Extract the (X, Y) coordinate from the center of the cell holding the provided text.  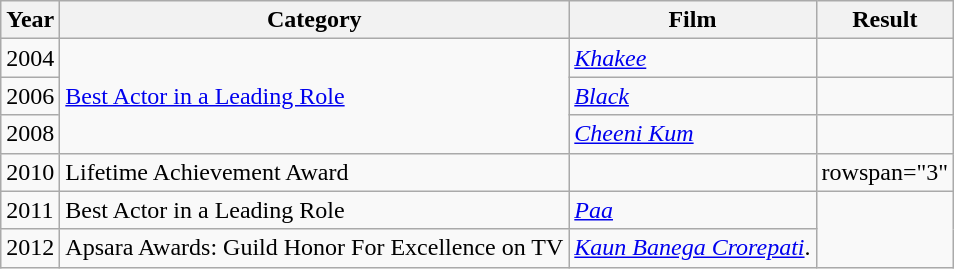
Result (885, 20)
Black (692, 96)
Film (692, 20)
Lifetime Achievement Award (314, 172)
2008 (30, 134)
Apsara Awards: Guild Honor For Excellence on TV (314, 248)
Year (30, 20)
2006 (30, 96)
2010 (30, 172)
Cheeni Kum (692, 134)
2012 (30, 248)
Category (314, 20)
Kaun Banega Crorepati. (692, 248)
2011 (30, 210)
rowspan="3" (885, 172)
Paa (692, 210)
2004 (30, 58)
Khakee (692, 58)
